Provide the [x, y] coordinate of the cell's center where the given text is located.  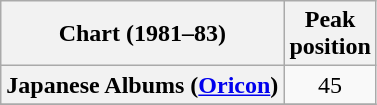
Peakposition [330, 34]
Japanese Albums (Oricon) [142, 85]
45 [330, 85]
Chart (1981–83) [142, 34]
